From the cell containing the given text, extract its center point as [x, y] coordinate. 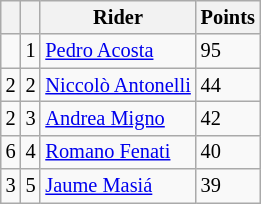
1 [31, 51]
6 [11, 152]
Andrea Migno [118, 118]
Niccolò Antonelli [118, 85]
Points [228, 17]
Jaume Masiá [118, 186]
5 [31, 186]
39 [228, 186]
44 [228, 85]
Romano Fenati [118, 152]
4 [31, 152]
40 [228, 152]
42 [228, 118]
95 [228, 51]
Rider [118, 17]
Pedro Acosta [118, 51]
